Provide the (x, y) coordinate of the cell's center where the given text is located.  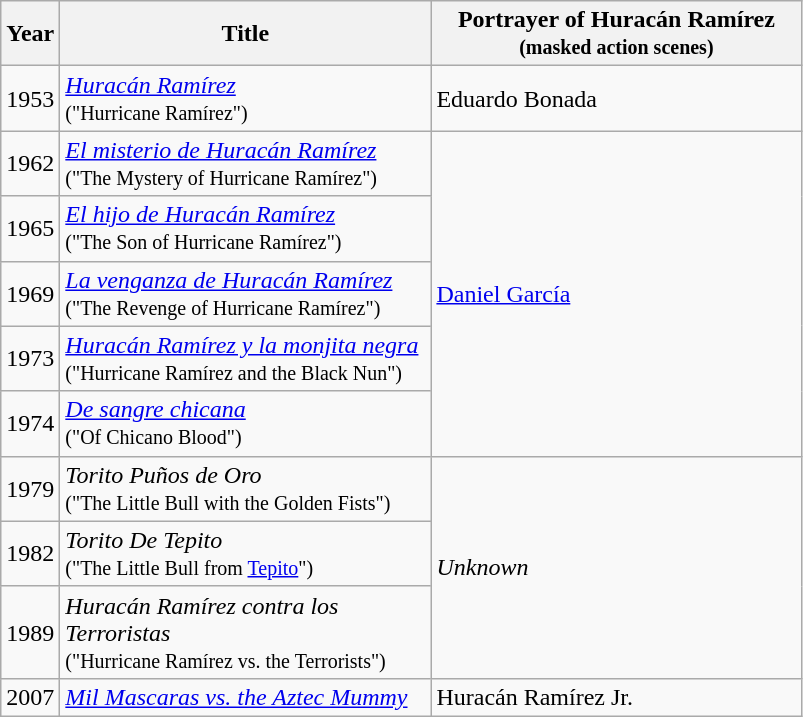
Title (246, 34)
La venganza de Huracán Ramírez("The Revenge of Hurricane Ramírez") (246, 294)
Torito Puños de Oro("The Little Bull with the Golden Fists") (246, 488)
Mil Mascaras vs. the Aztec Mummy (246, 697)
Huracán Ramírez Jr. (616, 697)
Eduardo Bonada (616, 98)
1969 (30, 294)
Torito De Tepito("The Little Bull from Tepito") (246, 554)
2007 (30, 697)
Huracán Ramírez y la monjita negra("Hurricane Ramírez and the Black Nun") (246, 358)
Unknown (616, 567)
Huracán Ramírez("Hurricane Ramírez") (246, 98)
1965 (30, 228)
1989 (30, 632)
El hijo de Huracán Ramírez("The Son of Hurricane Ramírez") (246, 228)
1973 (30, 358)
El misterio de Huracán Ramírez("The Mystery of Hurricane Ramírez") (246, 164)
Daniel García (616, 294)
1982 (30, 554)
Year (30, 34)
1953 (30, 98)
De sangre chicana("Of Chicano Blood") (246, 424)
Portrayer of Huracán Ramírez(masked action scenes) (616, 34)
1979 (30, 488)
1974 (30, 424)
Huracán Ramírez contra los Terroristas("Hurricane Ramírez vs. the Terrorists") (246, 632)
1962 (30, 164)
